Locate the cell with the specified text and output its (X, Y) center coordinate. 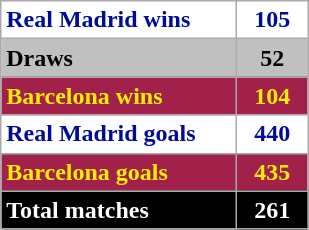
Total matches (119, 210)
Barcelona goals (119, 172)
52 (272, 58)
440 (272, 134)
Draws (119, 58)
435 (272, 172)
Barcelona wins (119, 96)
Real Madrid wins (119, 20)
261 (272, 210)
104 (272, 96)
Real Madrid goals (119, 134)
105 (272, 20)
